Pinpoint the cell where the given text exists, returning its [X, Y] midpoint coordinate. 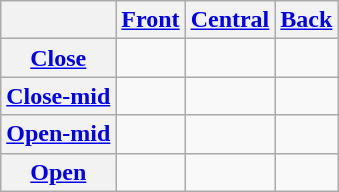
Close-mid [58, 96]
Central [230, 20]
Open [58, 172]
Close [58, 58]
Front [150, 20]
Back [306, 20]
Open-mid [58, 134]
